Determine the [X, Y] coordinate at the center of the cell enclosing the given text.  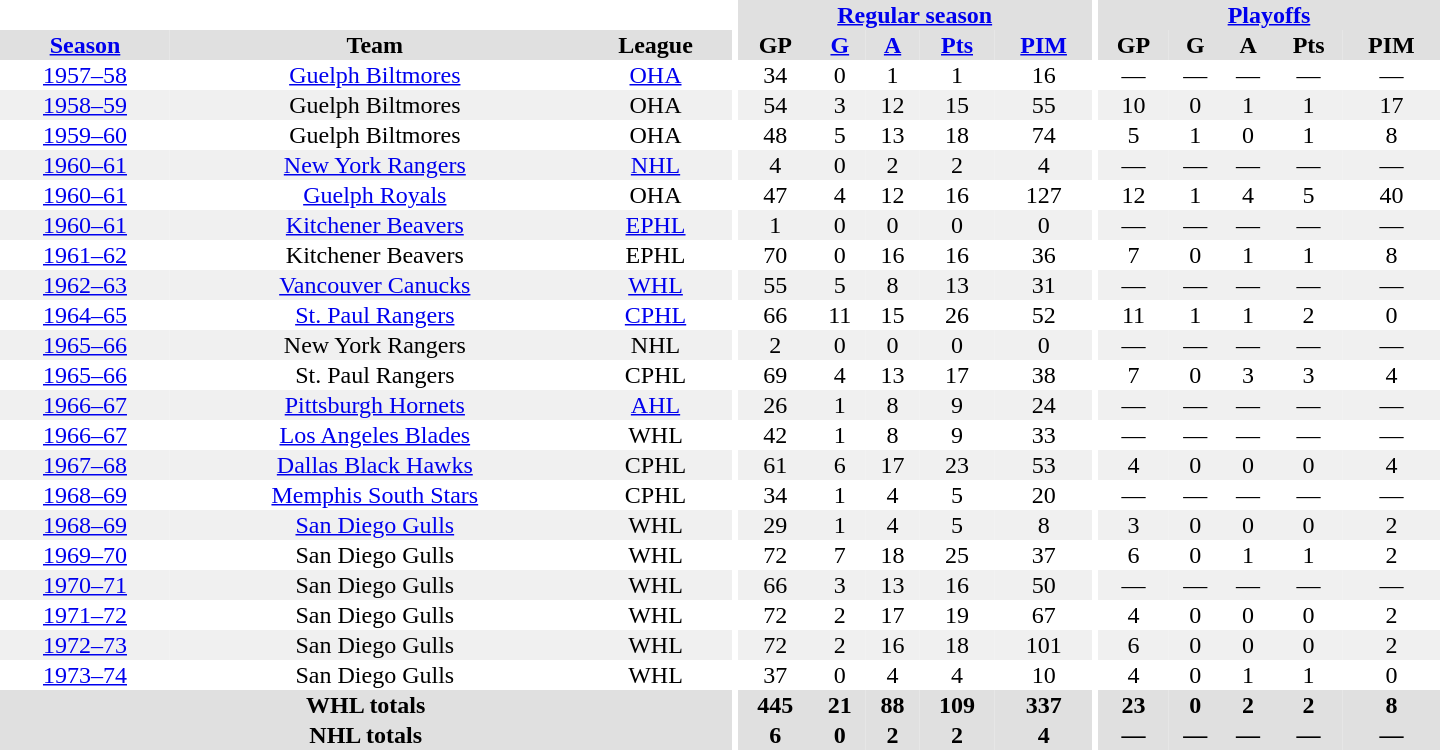
20 [1044, 495]
74 [1044, 135]
445 [775, 705]
Memphis South Stars [375, 495]
36 [1044, 255]
1961–62 [85, 255]
52 [1044, 315]
47 [775, 195]
101 [1044, 645]
337 [1044, 705]
21 [840, 705]
69 [775, 375]
25 [957, 555]
88 [892, 705]
70 [775, 255]
50 [1044, 585]
19 [957, 615]
1973–74 [85, 675]
29 [775, 525]
Vancouver Canucks [375, 285]
Guelph Royals [375, 195]
Team [375, 45]
31 [1044, 285]
1957–58 [85, 75]
38 [1044, 375]
1959–60 [85, 135]
54 [775, 105]
33 [1044, 435]
WHL totals [366, 705]
NHL totals [366, 735]
127 [1044, 195]
AHL [656, 405]
Playoffs [1269, 15]
53 [1044, 465]
Regular season [914, 15]
48 [775, 135]
1972–73 [85, 645]
109 [957, 705]
1969–70 [85, 555]
Los Angeles Blades [375, 435]
Dallas Black Hawks [375, 465]
67 [1044, 615]
24 [1044, 405]
40 [1392, 195]
Season [85, 45]
1962–63 [85, 285]
61 [775, 465]
League [656, 45]
Pittsburgh Hornets [375, 405]
1967–68 [85, 465]
42 [775, 435]
1970–71 [85, 585]
1971–72 [85, 615]
1964–65 [85, 315]
1958–59 [85, 105]
